Capture the cell that displays the provided text and extract its [x, y] central coordinate. 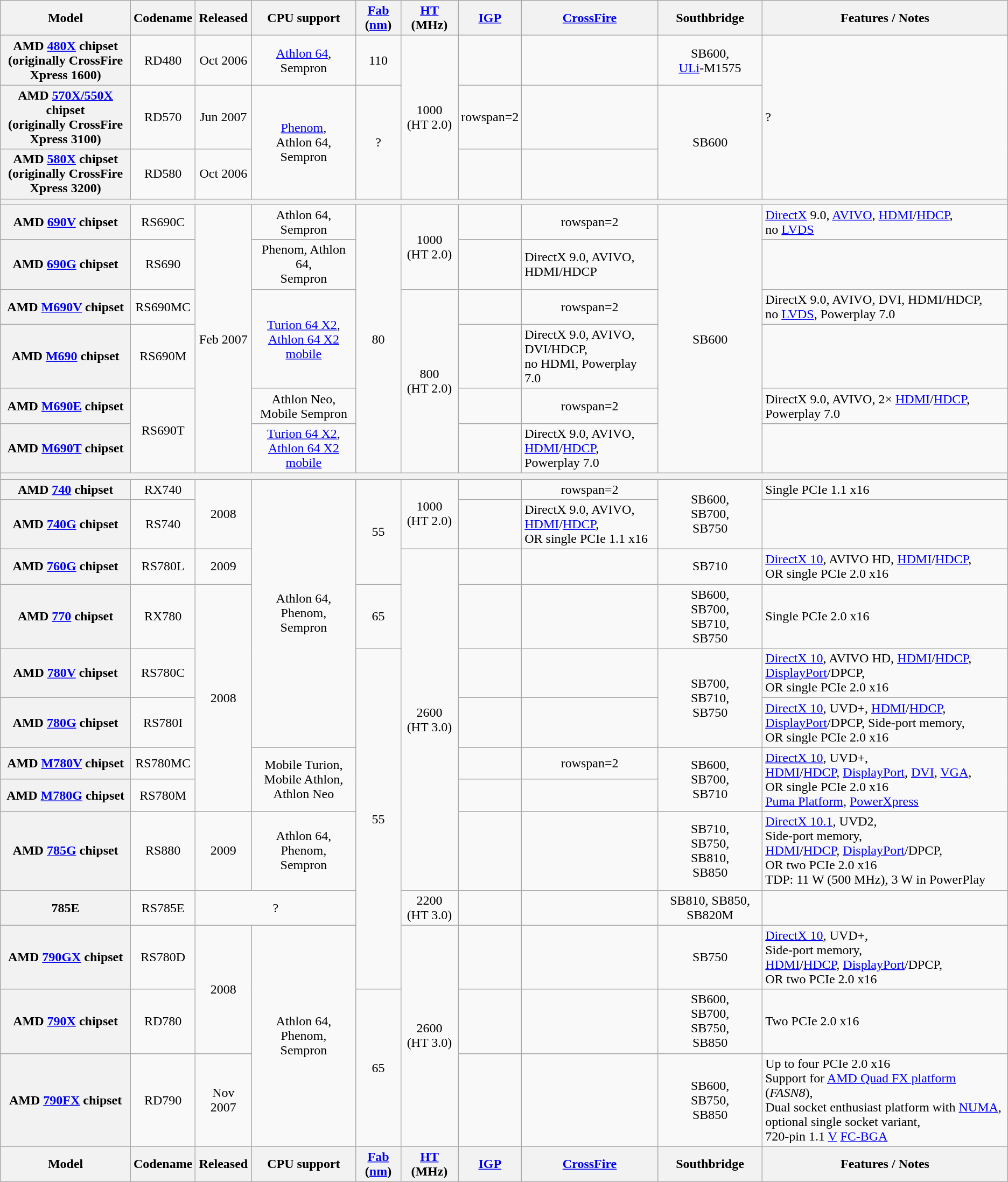
SB600,SB700,SB710 [710, 780]
DirectX 10, UVD+,Side-port memory,HDMI/HDCP, DisplayPort/DPCP,OR two PCIe 2.0 x16 [885, 957]
SB600,ULi-M1575 [710, 60]
AMD 740 chipset [66, 489]
SB750 [710, 957]
800(HT 2.0) [430, 381]
RS690M [163, 356]
AMD 770 chipset [66, 616]
RD790 [163, 1100]
RX740 [163, 489]
AMD 780G chipset [66, 723]
AMD M780G chipset [66, 795]
Athlon Neo,Mobile Sempron [304, 406]
785E [66, 908]
AMD M690 chipset [66, 356]
RD570 [163, 117]
AMD 580X chipset(originally CrossFire Xpress 3200) [66, 174]
RS780I [163, 723]
RX780 [163, 616]
RS780C [163, 673]
SB600,SB750,SB850 [710, 1100]
RS780D [163, 957]
RS690T [163, 431]
AMD 790FX chipset [66, 1100]
SB700,SB710,SB750 [710, 698]
AMD 690V chipset [66, 222]
Mobile Turion,Mobile Athlon,Athlon Neo [304, 780]
DirectX 10, AVIVO HD, HDMI/HDCP,DisplayPort/DPCP,OR single PCIe 2.0 x16 [885, 673]
RS780MC [163, 764]
DirectX 9.0, AVIVO, DVI/HDCP,no HDMI, Powerplay 7.0 [590, 356]
DirectX 10.1, UVD2,Side-port memory,HDMI/HDCP, DisplayPort/DPCP,OR two PCIe 2.0 x16TDP: 11 W (500 MHz), 3 W in PowerPlay [885, 851]
RS880 [163, 851]
AMD 480X chipset(originally CrossFire Xpress 1600) [66, 60]
2200(HT 3.0) [430, 908]
SB600,SB700,SB750 [710, 514]
RD580 [163, 174]
Nov 2007 [223, 1100]
AMD 740G chipset [66, 524]
AMD M690V chipset [66, 307]
RS780M [163, 795]
DirectX 9.0, AVIVO, HDMI/HDCP,OR single PCIe 1.1 x16 [590, 524]
RS780L [163, 566]
AMD 760G chipset [66, 566]
110 [378, 60]
DirectX 9.0, AVIVO, DVI, HDMI/HDCP,no LVDS, Powerplay 7.0 [885, 307]
80 [378, 339]
SB710 [710, 566]
Feb 2007 [223, 339]
AMD 790X chipset [66, 1021]
RS690 [163, 264]
AMD 790GX chipset [66, 957]
DirectX 9.0, AVIVO, HDMI/HDCP,Powerplay 7.0 [590, 448]
DirectX 9.0, AVIVO, HDMI/HDCP [590, 264]
AMD M690E chipset [66, 406]
Two PCIe 2.0 x16 [885, 1021]
Phenom, Athlon 64,Sempron [304, 142]
AMD 785G chipset [66, 851]
DirectX 9.0, AVIVO, HDMI/HDCP,no LVDS [885, 222]
SB600,SB700,SB710,SB750 [710, 616]
DirectX 10, UVD+,HDMI/HDCP, DisplayPort, DVI, VGA,OR single PCIe 2.0 x16Puma Platform, PowerXpress [885, 780]
AMD 570X/550X chipset(originally CrossFire Xpress 3100) [66, 117]
DirectX 9.0, AVIVO, 2× HDMI/HDCP,Powerplay 7.0 [885, 406]
Single PCIe 2.0 x16 [885, 616]
DirectX 10, AVIVO HD, HDMI/HDCP,OR single PCIe 2.0 x16 [885, 566]
SB600,SB700,SB750,SB850 [710, 1021]
AMD 690G chipset [66, 264]
Jun 2007 [223, 117]
RS740 [163, 524]
DirectX 10, UVD+, HDMI/HDCP, DisplayPort/DPCP, Side-port memory,OR single PCIe 2.0 x16 [885, 723]
RD480 [163, 60]
RS785E [163, 908]
Phenom, Athlon 64, Sempron [304, 264]
RS690C [163, 222]
SB710,SB750,SB810,SB850 [710, 851]
Single PCIe 1.1 x16 [885, 489]
AMD M690T chipset [66, 448]
RD780 [163, 1021]
SB810, SB850, SB820M [710, 908]
RS690MC [163, 307]
AMD M780V chipset [66, 764]
AMD 780V chipset [66, 673]
